Provide the [x, y] coordinate of the cell's center where the given text is located.  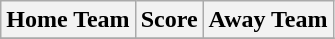
Away Team [268, 20]
Home Team [68, 20]
Score [169, 20]
